Return [x, y] of the center of cell containing provided text 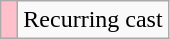
Recurring cast [93, 20]
